Pinpoint the cell where the given text exists, returning its (X, Y) midpoint coordinate. 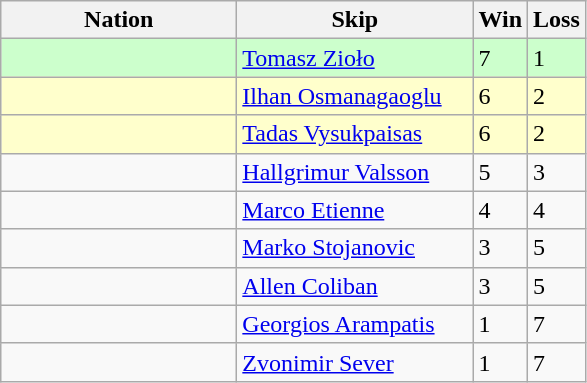
Georgios Arampatis (355, 324)
Marko Stojanovic (355, 248)
Nation (119, 20)
Tomasz Zioło (355, 58)
Allen Coliban (355, 286)
Marco Etienne (355, 210)
Skip (355, 20)
Zvonimir Sever (355, 362)
Hallgrimur Valsson (355, 172)
Ilhan Osmanagaoglu (355, 96)
Win (500, 20)
Loss (557, 20)
Tadas Vysukpaisas (355, 134)
